Detect which cell encompasses the target text, then output its [x, y] center coordinate. 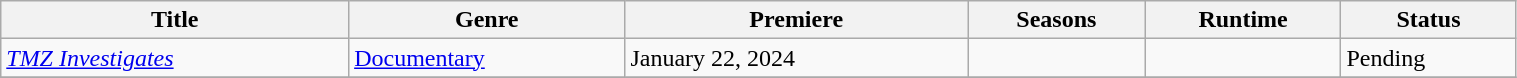
Genre [487, 20]
Runtime [1243, 20]
Premiere [796, 20]
Documentary [487, 58]
TMZ Investigates [175, 58]
January 22, 2024 [796, 58]
Status [1428, 20]
Title [175, 20]
Pending [1428, 58]
Seasons [1057, 20]
